Identify which cell holds the provided text, then report its (x, y) central coordinate. 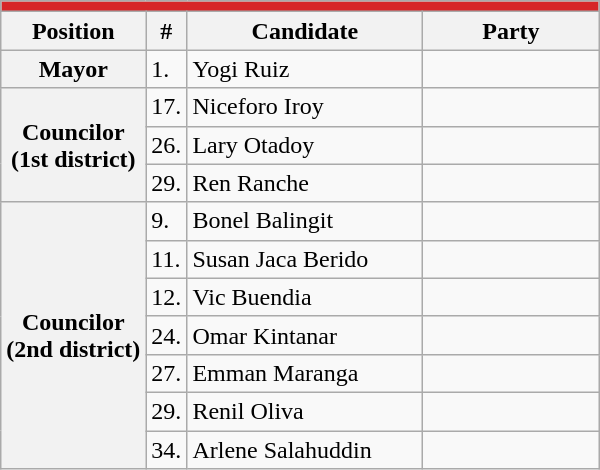
Niceforo Iroy (305, 107)
27. (166, 373)
Omar Kintanar (305, 335)
Mayor (74, 69)
26. (166, 145)
Renil Oliva (305, 411)
Susan Jaca Berido (305, 259)
34. (166, 449)
24. (166, 335)
11. (166, 259)
12. (166, 297)
17. (166, 107)
# (166, 31)
Party (511, 31)
9. (166, 221)
Bonel Balingit (305, 221)
Vic Buendia (305, 297)
Councilor(2nd district) (74, 335)
1. (166, 69)
Ren Ranche (305, 183)
Arlene Salahuddin (305, 449)
Position (74, 31)
Yogi Ruiz (305, 69)
Candidate (305, 31)
Lary Otadoy (305, 145)
Emman Maranga (305, 373)
Councilor(1st district) (74, 145)
